Provide the (X, Y) coordinate of the cell's center where the given text is located.  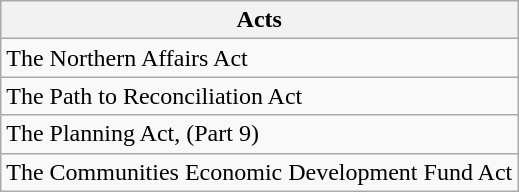
The Northern Affairs Act (260, 58)
Acts (260, 20)
The Path to Reconciliation Act (260, 96)
The Communities Economic Development Fund Act (260, 172)
The Planning Act, (Part 9) (260, 134)
